Find where the given text appears and provide that cell's center as [X, Y] coordinate. 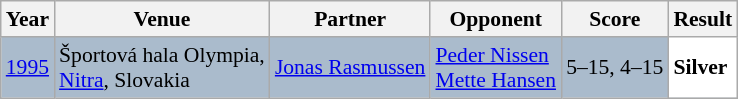
Športová hala Olympia,Nitra, Slovakia [162, 68]
5–15, 4–15 [614, 68]
Venue [162, 19]
Year [28, 19]
Score [614, 19]
1995 [28, 68]
Opponent [496, 19]
Jonas Rasmussen [350, 68]
Silver [702, 68]
Partner [350, 19]
Result [702, 19]
Peder Nissen Mette Hansen [496, 68]
